Return the (x, y) coordinate for the center point of the cell that contains the specified text.  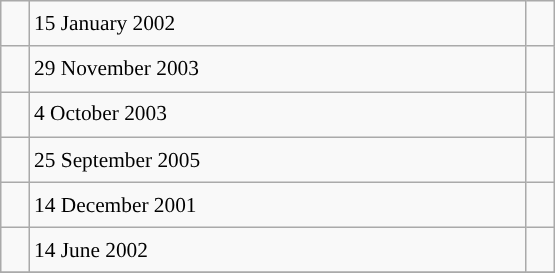
14 June 2002 (278, 250)
14 December 2001 (278, 204)
15 January 2002 (278, 24)
4 October 2003 (278, 114)
25 September 2005 (278, 160)
29 November 2003 (278, 68)
